Provide the [X, Y] coordinate of the cell's center where the given text is located.  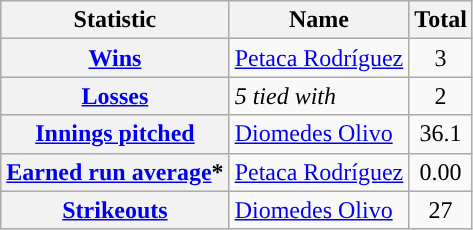
Total [441, 20]
3 [441, 58]
36.1 [441, 134]
27 [441, 210]
Wins [115, 58]
Earned run average* [115, 172]
Strikeouts [115, 210]
5 tied with [319, 96]
0.00 [441, 172]
2 [441, 96]
Name [319, 20]
Statistic [115, 20]
Innings pitched [115, 134]
Losses [115, 96]
